Locate the cell with the specified text and output its [X, Y] center coordinate. 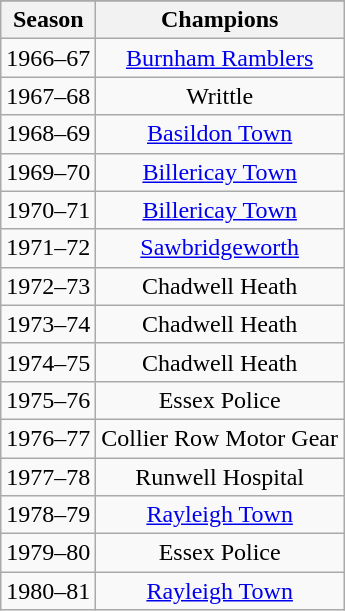
Basildon Town [220, 134]
1974–75 [48, 362]
1968–69 [48, 134]
1977–78 [48, 477]
1967–68 [48, 96]
Sawbridgeworth [220, 248]
1975–76 [48, 400]
1972–73 [48, 286]
1980–81 [48, 591]
Season [48, 20]
1978–79 [48, 515]
Burnham Ramblers [220, 58]
1979–80 [48, 553]
Writtle [220, 96]
Runwell Hospital [220, 477]
Champions [220, 20]
Collier Row Motor Gear [220, 438]
1970–71 [48, 210]
1971–72 [48, 248]
1973–74 [48, 324]
1976–77 [48, 438]
1966–67 [48, 58]
1969–70 [48, 172]
